Pinpoint the cell where the given text exists, returning its (x, y) midpoint coordinate. 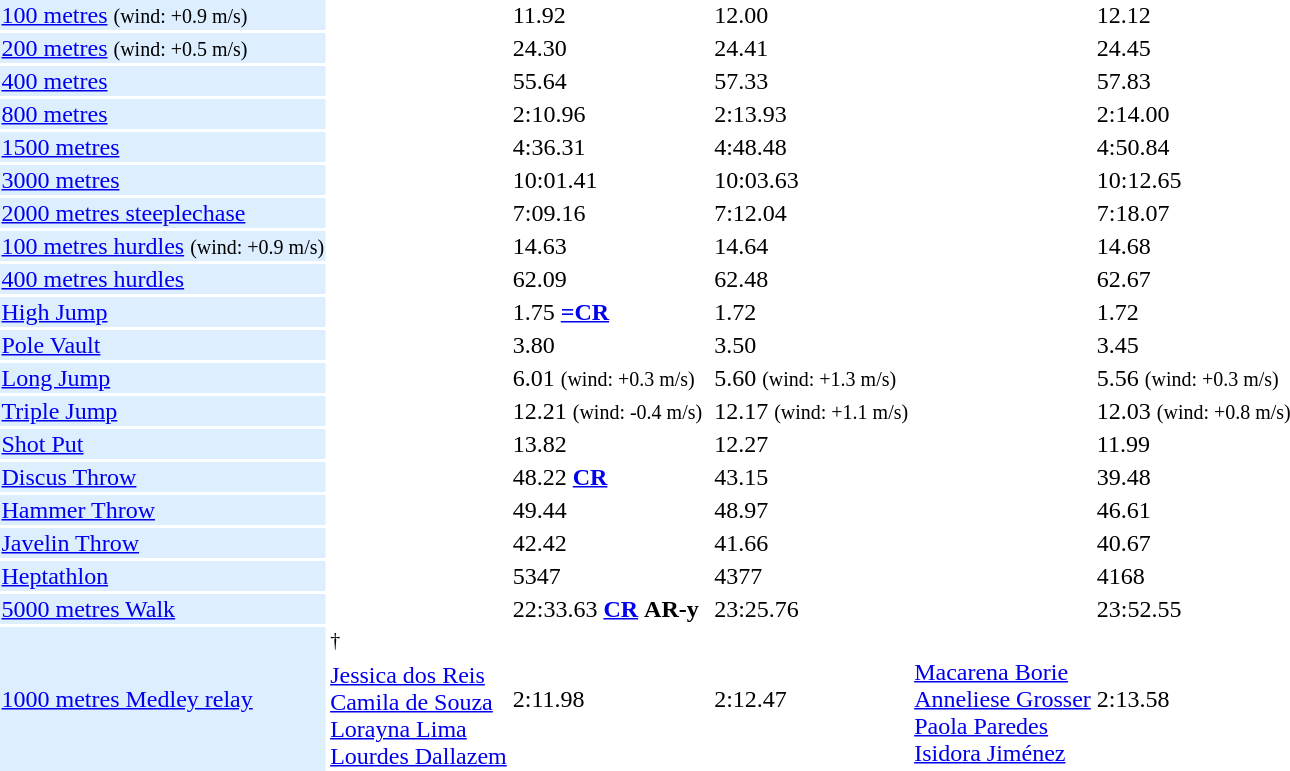
3000 metres (163, 180)
5347 (607, 576)
400 metres (163, 81)
Long Jump (163, 378)
2:13.93 (812, 114)
12.21 (wind: -0.4 m/s) (607, 411)
7:12.04 (812, 213)
55.64 (607, 81)
1500 metres (163, 147)
Macarena Borie Anneliese Grosser Paola Paredes Isidora Jiménez (1003, 699)
6.01 (wind: +0.3 m/s) (607, 378)
Hammer Throw (163, 510)
62.09 (607, 279)
1.75 =CR (607, 312)
Javelin Throw (163, 543)
12.17 (wind: +1.1 m/s) (812, 411)
12.00 (812, 15)
22:33.63 CR AR-y (607, 609)
24.30 (607, 48)
800 metres (163, 114)
100 metres (wind: +0.9 m/s) (163, 15)
4:48.48 (812, 147)
3.50 (812, 345)
400 metres hurdles (163, 279)
10:03.63 (812, 180)
Pole Vault (163, 345)
1000 metres Medley relay (163, 699)
49.44 (607, 510)
11.92 (607, 15)
Heptathlon (163, 576)
7:09.16 (607, 213)
41.66 (812, 543)
10:01.41 (607, 180)
200 metres (wind: +0.5 m/s) (163, 48)
2:12.47 (812, 699)
13.82 (607, 444)
57.33 (812, 81)
12.27 (812, 444)
Shot Put (163, 444)
2:10.96 (607, 114)
Triple Jump (163, 411)
48.97 (812, 510)
62.48 (812, 279)
4377 (812, 576)
100 metres hurdles (wind: +0.9 m/s) (163, 246)
4:36.31 (607, 147)
† Jessica dos Reis Camila de Souza Lorayna Lima Lourdes Dallazem (419, 699)
48.22 CR (607, 477)
5.60 (wind: +1.3 m/s) (812, 378)
43.15 (812, 477)
1.72 (812, 312)
2:11.98 (607, 699)
23:25.76 (812, 609)
3.80 (607, 345)
2000 metres steeplechase (163, 213)
High Jump (163, 312)
Discus Throw (163, 477)
42.42 (607, 543)
14.63 (607, 246)
24.41 (812, 48)
14.64 (812, 246)
5000 metres Walk (163, 609)
